For the text-containing cell, return its midpoint in (X, Y) coordinate format. 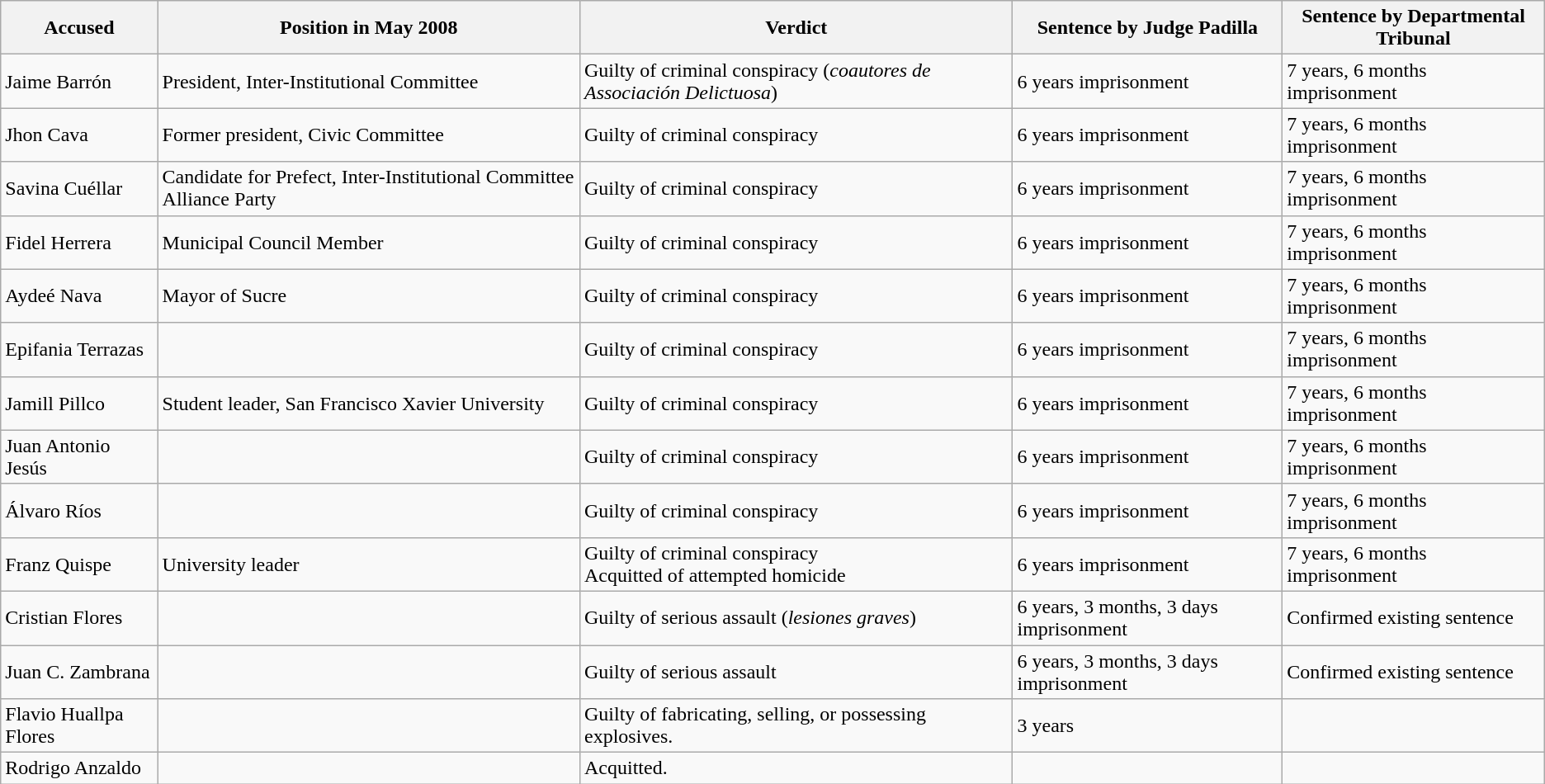
President, Inter-Institutional Committee (368, 81)
Jaime Barrón (79, 81)
Guilty of serious assault (lesiones graves) (796, 617)
Jamill Pillco (79, 403)
Savina Cuéllar (79, 188)
Sentence by Departmental Tribunal (1413, 28)
Franz Quispe (79, 564)
Juan Antonio Jesús (79, 457)
Municipal Council Member (368, 243)
Epifania Terrazas (79, 350)
Álvaro Ríos (79, 510)
Jhon Cava (79, 135)
Guilty of criminal conspiracy (coautores de Associación Delictuosa) (796, 81)
Accused (79, 28)
Candidate for Prefect, Inter-Institutional Committee Alliance Party (368, 188)
University leader (368, 564)
Guilty of serious assault (796, 672)
Sentence by Judge Padilla (1147, 28)
Student leader, San Francisco Xavier University (368, 403)
Juan C. Zambrana (79, 672)
Verdict (796, 28)
Guilty of criminal conspiracyAcquitted of attempted homicide (796, 564)
Guilty of fabricating, selling, or possessing explosives. (796, 726)
Rodrigo Anzaldo (79, 768)
3 years (1147, 726)
Cristian Flores (79, 617)
Position in May 2008 (368, 28)
Flavio Huallpa Flores (79, 726)
Fidel Herrera (79, 243)
Former president, Civic Committee (368, 135)
Aydeé Nava (79, 295)
Acquitted. (796, 768)
Mayor of Sucre (368, 295)
